Identify which cell holds the provided text, then report its [x, y] central coordinate. 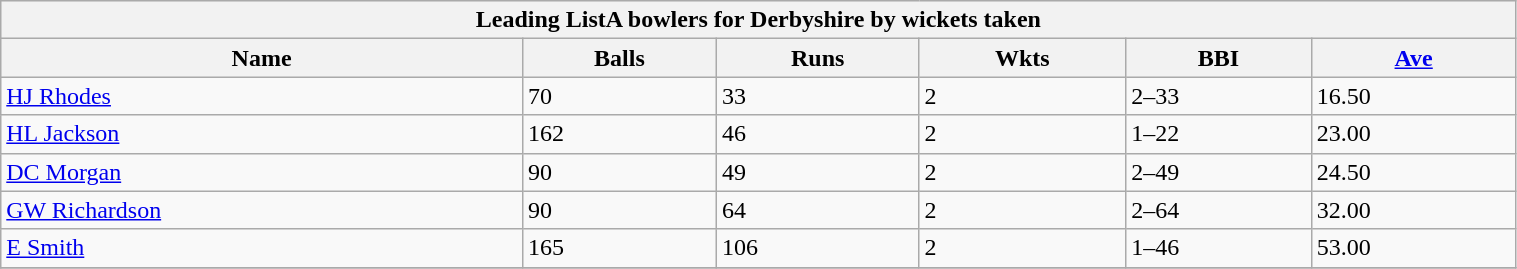
70 [619, 96]
165 [619, 248]
49 [818, 172]
1–46 [1219, 248]
DC Morgan [262, 172]
E Smith [262, 248]
Runs [818, 58]
46 [818, 134]
Wkts [1022, 58]
33 [818, 96]
53.00 [1414, 248]
HJ Rhodes [262, 96]
64 [818, 210]
Name [262, 58]
Ave [1414, 58]
Balls [619, 58]
162 [619, 134]
HL Jackson [262, 134]
24.50 [1414, 172]
2–33 [1219, 96]
BBI [1219, 58]
106 [818, 248]
2–49 [1219, 172]
23.00 [1414, 134]
1–22 [1219, 134]
2–64 [1219, 210]
Leading ListA bowlers for Derbyshire by wickets taken [758, 20]
16.50 [1414, 96]
GW Richardson [262, 210]
32.00 [1414, 210]
